Return the [x, y] coordinate for the center point of the cell that contains the specified text.  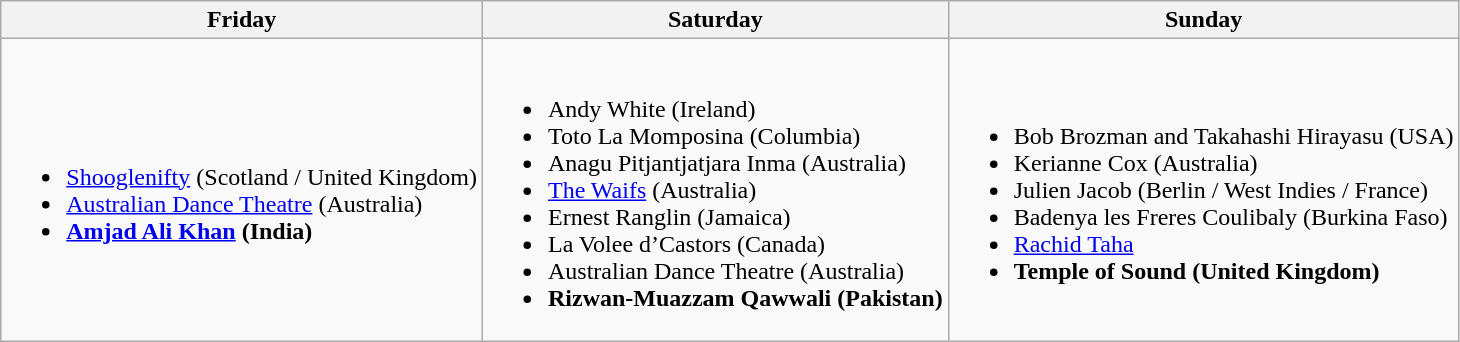
Friday [242, 20]
Sunday [1204, 20]
Shooglenifty (Scotland / United Kingdom)Australian Dance Theatre (Australia)Amjad Ali Khan (India) [242, 190]
Saturday [715, 20]
